Return [x, y] of the center of cell containing provided text 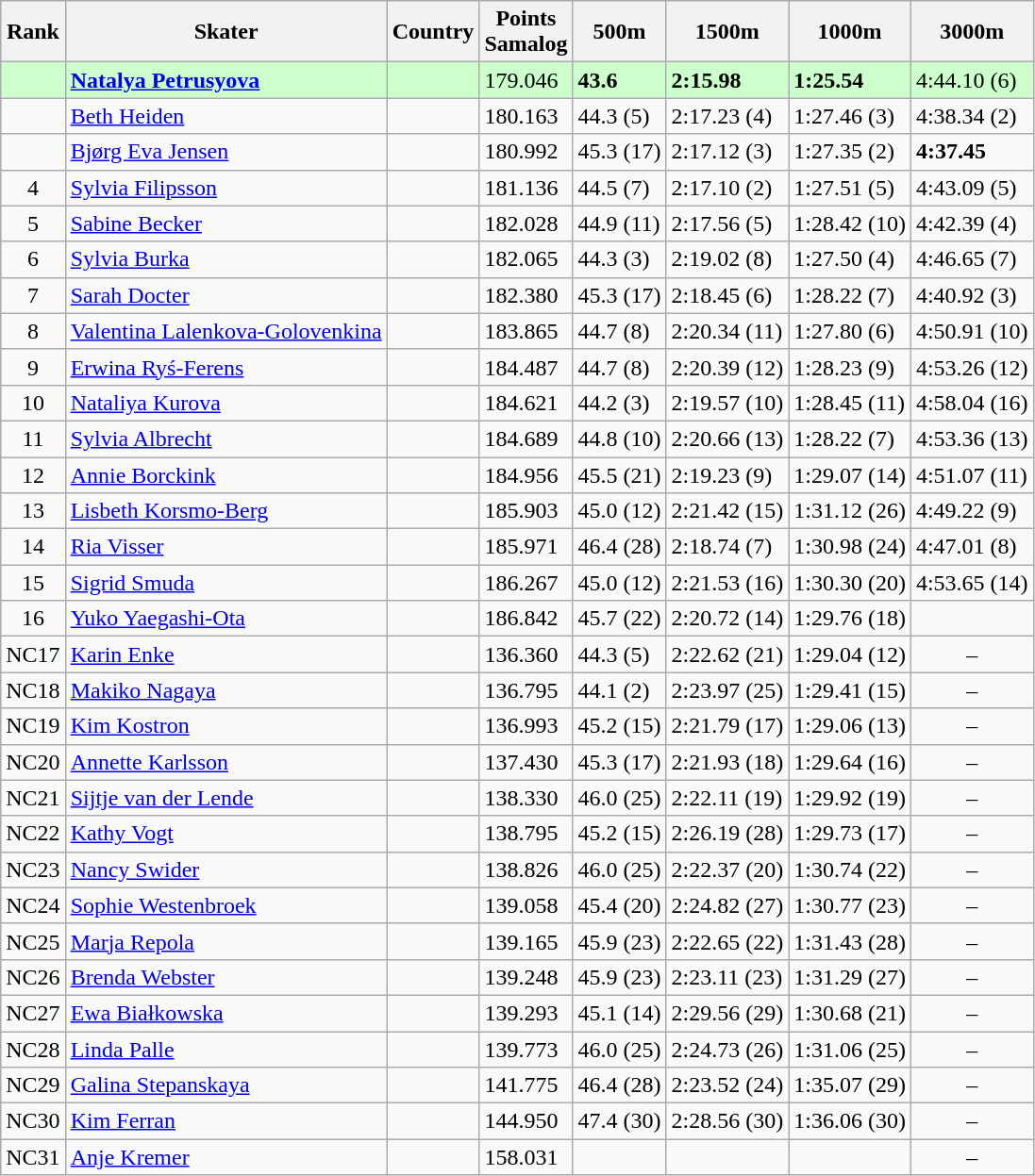
2:17.23 (4) [727, 116]
4:53.26 (12) [972, 367]
11 [33, 439]
Makiko Nagaya [226, 690]
500m [619, 32]
184.689 [526, 439]
16 [33, 619]
Kim Ferran [226, 1121]
44.1 (2) [619, 690]
Lisbeth Korsmo-Berg [226, 511]
4:53.36 (13) [972, 439]
44.5 (7) [619, 188]
5 [33, 224]
4:42.39 (4) [972, 224]
4:51.07 (11) [972, 474]
4:46.65 (7) [972, 259]
7 [33, 295]
4:38.34 (2) [972, 116]
136.993 [526, 726]
Yuko Yaegashi-Ota [226, 619]
1:36.06 (30) [850, 1121]
2:22.65 (22) [727, 941]
Sylvia Filipsson [226, 188]
1:29.64 (16) [850, 762]
4:49.22 (9) [972, 511]
Sigrid Smuda [226, 583]
47.4 (30) [619, 1121]
13 [33, 511]
137.430 [526, 762]
Ria Visser [226, 547]
10 [33, 403]
NC27 [33, 1013]
158.031 [526, 1157]
Galina Stepanskaya [226, 1085]
Brenda Webster [226, 977]
Anje Kremer [226, 1157]
Natalya Petrusyova [226, 80]
2:21.53 (16) [727, 583]
186.267 [526, 583]
2:17.12 (3) [727, 152]
1:29.06 (13) [850, 726]
1:29.07 (14) [850, 474]
180.163 [526, 116]
Valentina Lalenkova-Golovenkina [226, 331]
2:24.73 (26) [727, 1050]
1:28.45 (11) [850, 403]
45.4 (20) [619, 905]
1:29.92 (19) [850, 798]
45.1 (14) [619, 1013]
Rank [33, 32]
182.065 [526, 259]
2:18.74 (7) [727, 547]
NC17 [33, 654]
1:29.41 (15) [850, 690]
Ewa Białkowska [226, 1013]
NC22 [33, 834]
Sylvia Burka [226, 259]
2:18.45 (6) [727, 295]
1:27.50 (4) [850, 259]
1:35.07 (29) [850, 1085]
Karin Enke [226, 654]
2:21.79 (17) [727, 726]
NC29 [33, 1085]
12 [33, 474]
Country [433, 32]
2:29.56 (29) [727, 1013]
Points Samalog [526, 32]
1000m [850, 32]
183.865 [526, 331]
2:23.52 (24) [727, 1085]
179.046 [526, 80]
Sabine Becker [226, 224]
4:47.01 (8) [972, 547]
185.903 [526, 511]
NC19 [33, 726]
Sarah Docter [226, 295]
1:29.76 (18) [850, 619]
8 [33, 331]
4:43.09 (5) [972, 188]
1:31.12 (26) [850, 511]
NC30 [33, 1121]
182.028 [526, 224]
1500m [727, 32]
2:20.66 (13) [727, 439]
2:19.57 (10) [727, 403]
138.826 [526, 870]
4:50.91 (10) [972, 331]
185.971 [526, 547]
NC20 [33, 762]
138.330 [526, 798]
138.795 [526, 834]
15 [33, 583]
NC23 [33, 870]
2:23.11 (23) [727, 977]
4 [33, 188]
181.136 [526, 188]
2:17.10 (2) [727, 188]
6 [33, 259]
43.6 [619, 80]
44.2 (3) [619, 403]
4:58.04 (16) [972, 403]
NC26 [33, 977]
1:27.35 (2) [850, 152]
1:25.54 [850, 80]
4:37.45 [972, 152]
1:31.43 (28) [850, 941]
2:22.37 (20) [727, 870]
1:30.30 (20) [850, 583]
141.775 [526, 1085]
1:31.06 (25) [850, 1050]
1:28.42 (10) [850, 224]
1:27.46 (3) [850, 116]
139.293 [526, 1013]
1:31.29 (27) [850, 977]
Annette Karlsson [226, 762]
1:28.23 (9) [850, 367]
2:26.19 (28) [727, 834]
45.5 (21) [619, 474]
186.842 [526, 619]
1:29.04 (12) [850, 654]
Skater [226, 32]
Sophie Westenbroek [226, 905]
136.795 [526, 690]
1:30.77 (23) [850, 905]
14 [33, 547]
9 [33, 367]
180.992 [526, 152]
1:27.51 (5) [850, 188]
Nataliya Kurova [226, 403]
44.3 (3) [619, 259]
Sijtje van der Lende [226, 798]
2:20.34 (11) [727, 331]
184.621 [526, 403]
2:15.98 [727, 80]
4:44.10 (6) [972, 80]
3000m [972, 32]
Kim Kostron [226, 726]
Bjørg Eva Jensen [226, 152]
1:27.80 (6) [850, 331]
NC21 [33, 798]
184.956 [526, 474]
2:22.62 (21) [727, 654]
2:20.72 (14) [727, 619]
144.950 [526, 1121]
184.487 [526, 367]
NC24 [33, 905]
2:21.93 (18) [727, 762]
2:19.02 (8) [727, 259]
139.165 [526, 941]
2:20.39 (12) [727, 367]
2:28.56 (30) [727, 1121]
Sylvia Albrecht [226, 439]
NC25 [33, 941]
Kathy Vogt [226, 834]
Annie Borckink [226, 474]
Marja Repola [226, 941]
NC31 [33, 1157]
2:23.97 (25) [727, 690]
45.7 (22) [619, 619]
44.8 (10) [619, 439]
2:21.42 (15) [727, 511]
2:24.82 (27) [727, 905]
NC28 [33, 1050]
2:22.11 (19) [727, 798]
Nancy Swider [226, 870]
182.380 [526, 295]
139.248 [526, 977]
4:53.65 (14) [972, 583]
2:17.56 (5) [727, 224]
1:30.74 (22) [850, 870]
Linda Palle [226, 1050]
Erwina Ryś-Ferens [226, 367]
2:19.23 (9) [727, 474]
139.773 [526, 1050]
139.058 [526, 905]
1:30.98 (24) [850, 547]
Beth Heiden [226, 116]
1:29.73 (17) [850, 834]
NC18 [33, 690]
4:40.92 (3) [972, 295]
1:30.68 (21) [850, 1013]
136.360 [526, 654]
44.9 (11) [619, 224]
